Capture the cell that displays the provided text and extract its [X, Y] central coordinate. 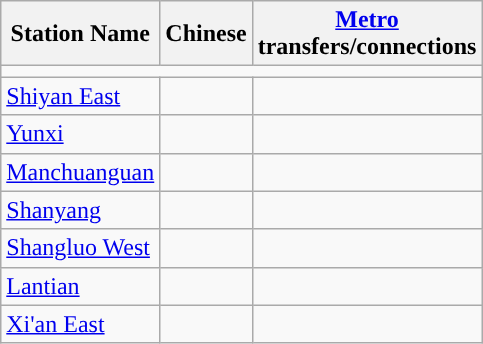
Metrotransfers/connections [367, 34]
Shiyan East [80, 96]
Xi'an East [80, 324]
Shanyang [80, 210]
Manchuanguan [80, 172]
Yunxi [80, 134]
Shangluo West [80, 248]
Station Name [80, 34]
Chinese [206, 34]
Lantian [80, 286]
